Output the [X, Y] coordinate of the center of the cell containing the given text.  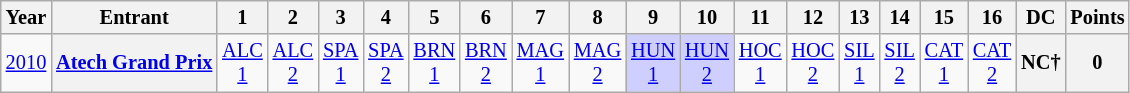
3 [340, 17]
Entrant [134, 17]
SPA1 [340, 63]
NC† [1040, 63]
HUN1 [653, 63]
14 [899, 17]
MAG2 [598, 63]
BRN1 [434, 63]
6 [486, 17]
12 [814, 17]
11 [760, 17]
5 [434, 17]
SIL2 [899, 63]
MAG1 [540, 63]
SIL1 [859, 63]
0 [1097, 63]
16 [992, 17]
ALC2 [293, 63]
2 [293, 17]
DC [1040, 17]
HOC1 [760, 63]
4 [386, 17]
2010 [26, 63]
ALC1 [242, 63]
7 [540, 17]
9 [653, 17]
SPA2 [386, 63]
15 [944, 17]
HUN2 [707, 63]
8 [598, 17]
13 [859, 17]
CAT1 [944, 63]
10 [707, 17]
CAT2 [992, 63]
BRN2 [486, 63]
1 [242, 17]
Year [26, 17]
Atech Grand Prix [134, 63]
HOC2 [814, 63]
Points [1097, 17]
